Pinpoint the cell where the given text exists, returning its (X, Y) midpoint coordinate. 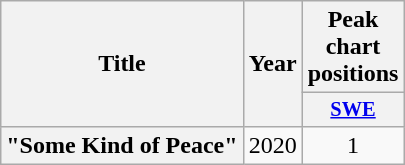
Year (272, 64)
1 (353, 145)
2020 (272, 145)
"Some Kind of Peace" (122, 145)
Title (122, 64)
Peak chart positions (353, 47)
SWE (353, 110)
